Determine the (X, Y) coordinate at the center of the cell enclosing the given text.  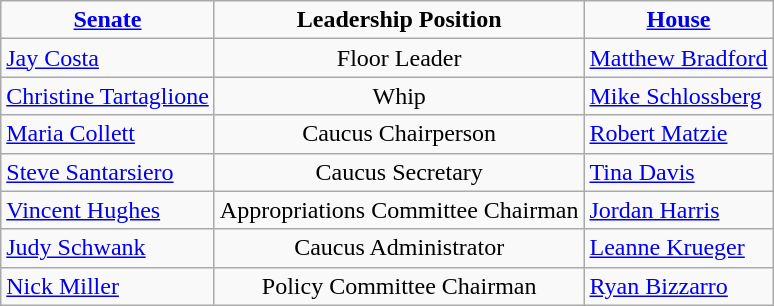
Senate (108, 20)
Judy Schwank (108, 248)
Caucus Secretary (399, 172)
Tina Davis (678, 172)
Mike Schlossberg (678, 96)
House (678, 20)
Whip (399, 96)
Jordan Harris (678, 210)
Steve Santarsiero (108, 172)
Floor Leader (399, 58)
Ryan Bizzarro (678, 286)
Jay Costa (108, 58)
Appropriations Committee Chairman (399, 210)
Vincent Hughes (108, 210)
Policy Committee Chairman (399, 286)
Leanne Krueger (678, 248)
Maria Collett (108, 134)
Matthew Bradford (678, 58)
Robert Matzie (678, 134)
Caucus Administrator (399, 248)
Christine Tartaglione (108, 96)
Caucus Chairperson (399, 134)
Nick Miller (108, 286)
Leadership Position (399, 20)
